Capture the cell that displays the provided text and extract its [x, y] central coordinate. 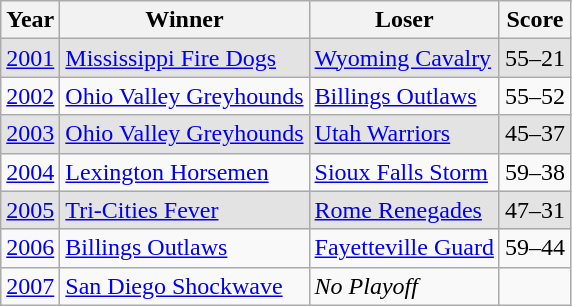
Mississippi Fire Dogs [184, 58]
55–21 [534, 58]
2007 [30, 286]
59–38 [534, 172]
55–52 [534, 96]
Wyoming Cavalry [404, 58]
2006 [30, 248]
Sioux Falls Storm [404, 172]
Score [534, 20]
Tri-Cities Fever [184, 210]
45–37 [534, 134]
Utah Warriors [404, 134]
Winner [184, 20]
2005 [30, 210]
2004 [30, 172]
59–44 [534, 248]
San Diego Shockwave [184, 286]
Loser [404, 20]
Fayetteville Guard [404, 248]
Year [30, 20]
2001 [30, 58]
No Playoff [404, 286]
Lexington Horsemen [184, 172]
Rome Renegades [404, 210]
2002 [30, 96]
47–31 [534, 210]
2003 [30, 134]
